Return [x, y] of the center of cell containing provided text 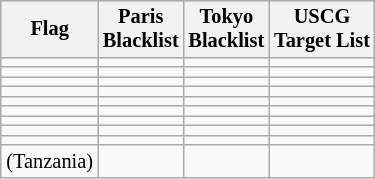
ParisBlacklist [141, 29]
Flag [50, 29]
(Tanzania) [50, 162]
USCGTarget List [322, 29]
TokyoBlacklist [227, 29]
